Detect which cell encompasses the target text, then output its [x, y] center coordinate. 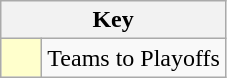
Key [114, 20]
Teams to Playoffs [134, 58]
